From the cell containing the given text, extract its center point as [x, y] coordinate. 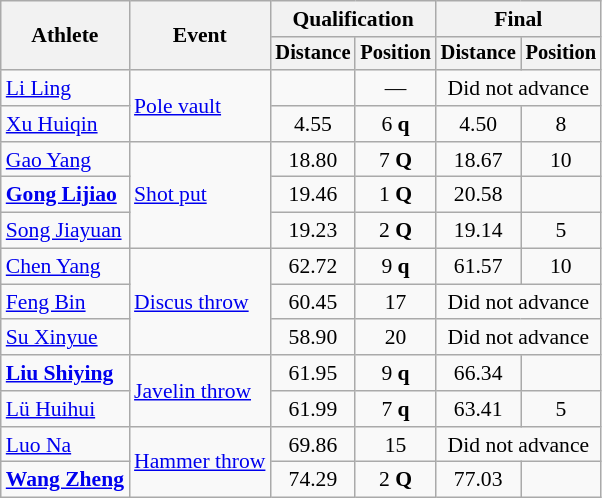
Event [200, 36]
62.72 [312, 267]
Lü Huihui [65, 409]
Final [518, 19]
Pole vault [200, 106]
61.95 [312, 373]
Discus throw [200, 302]
4.50 [478, 124]
17 [395, 302]
Luo Na [65, 445]
Athlete [65, 36]
15 [395, 445]
Xu Huiqin [65, 124]
19.46 [312, 195]
Chen Yang [65, 267]
66.34 [478, 373]
60.45 [312, 302]
— [395, 88]
Gong Lijiao [65, 195]
18.67 [478, 160]
18.80 [312, 160]
20 [395, 338]
Hammer throw [200, 462]
4.55 [312, 124]
69.86 [312, 445]
19.23 [312, 231]
Feng Bin [65, 302]
58.90 [312, 338]
6 q [395, 124]
8 [561, 124]
61.57 [478, 267]
77.03 [478, 480]
Shot put [200, 196]
74.29 [312, 480]
Wang Zheng [65, 480]
7 Q [395, 160]
1 Q [395, 195]
Gao Yang [65, 160]
Qualification [352, 19]
20.58 [478, 195]
Su Xinyue [65, 338]
7 q [395, 409]
Li Ling [65, 88]
19.14 [478, 231]
63.41 [478, 409]
Javelin throw [200, 390]
Song Jiayuan [65, 231]
Liu Shiying [65, 373]
61.99 [312, 409]
